Output the (x, y) coordinate of the center of the cell containing the given text.  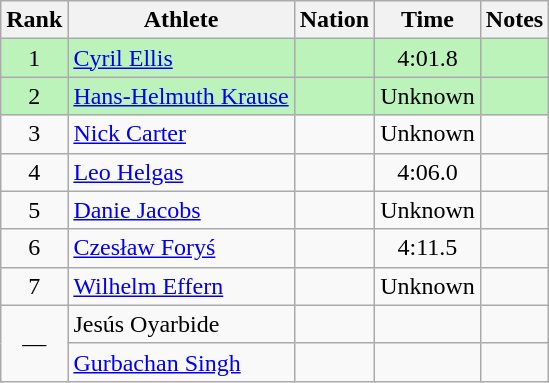
4:11.5 (428, 248)
Athlete (181, 20)
4:06.0 (428, 172)
Cyril Ellis (181, 58)
4:01.8 (428, 58)
Rank (34, 20)
1 (34, 58)
Notes (514, 20)
4 (34, 172)
7 (34, 286)
Nick Carter (181, 134)
— (34, 343)
Time (428, 20)
Wilhelm Effern (181, 286)
5 (34, 210)
Leo Helgas (181, 172)
Danie Jacobs (181, 210)
Nation (334, 20)
6 (34, 248)
Jesús Oyarbide (181, 324)
3 (34, 134)
Czesław Foryś (181, 248)
Gurbachan Singh (181, 362)
2 (34, 96)
Hans-Helmuth Krause (181, 96)
